Output the [x, y] coordinate of the center of the cell containing the given text.  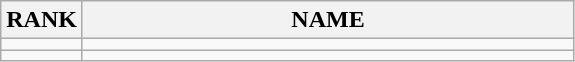
RANK [42, 20]
NAME [328, 20]
